Detect which cell encompasses the target text, then output its (X, Y) center coordinate. 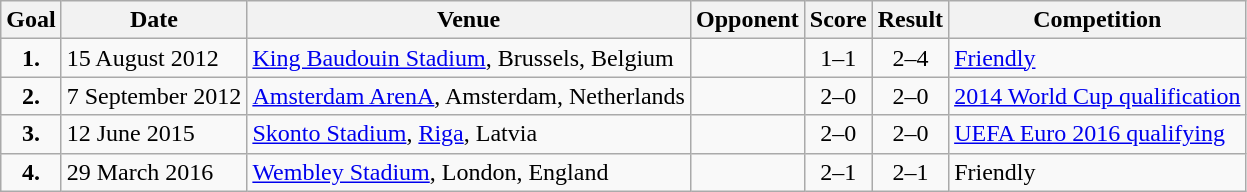
Result (910, 20)
7 September 2012 (154, 96)
3. (31, 134)
29 March 2016 (154, 172)
1–1 (838, 58)
Competition (1098, 20)
Amsterdam ArenA, Amsterdam, Netherlands (469, 96)
Goal (31, 20)
4. (31, 172)
12 June 2015 (154, 134)
15 August 2012 (154, 58)
Venue (469, 20)
Score (838, 20)
King Baudouin Stadium, Brussels, Belgium (469, 58)
1. (31, 58)
UEFA Euro 2016 qualifying (1098, 134)
Wembley Stadium, London, England (469, 172)
2014 World Cup qualification (1098, 96)
Date (154, 20)
Opponent (747, 20)
2–4 (910, 58)
2. (31, 96)
Skonto Stadium, Riga, Latvia (469, 134)
